Scan for the cell matching the given text and deliver its [x, y] coordinate at center. 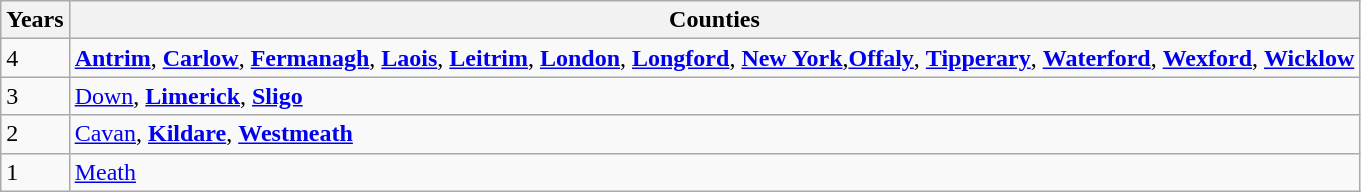
Counties [714, 20]
1 [35, 172]
Antrim, Carlow, Fermanagh, Laois, Leitrim, London, Longford, New York,Offaly, Tipperary, Waterford, Wexford, Wicklow [714, 58]
Years [35, 20]
Cavan, Kildare, Westmeath [714, 134]
4 [35, 58]
Meath [714, 172]
Down, Limerick, Sligo [714, 96]
2 [35, 134]
3 [35, 96]
